Return [x, y] of the center of cell containing provided text 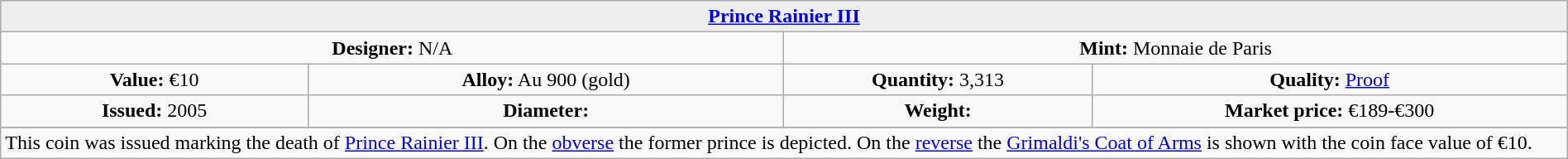
Market price: €189-€300 [1330, 111]
Value: €10 [155, 79]
Designer: N/A [392, 48]
Weight: [938, 111]
Diameter: [546, 111]
Mint: Monnaie de Paris [1176, 48]
Quantity: 3,313 [938, 79]
Quality: Proof [1330, 79]
Prince Rainier III [784, 17]
Alloy: Au 900 (gold) [546, 79]
Issued: 2005 [155, 111]
